Extract the (x, y) coordinate from the center of the cell holding the provided text.  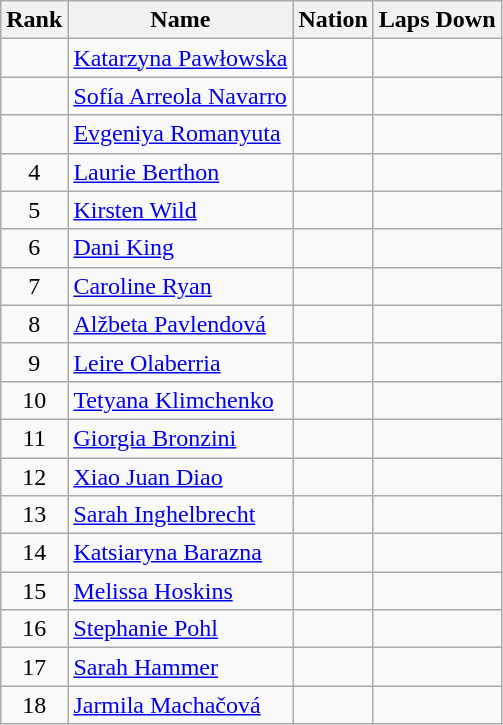
12 (34, 477)
9 (34, 362)
13 (34, 515)
Leire Olaberria (180, 362)
Alžbeta Pavlendová (180, 324)
5 (34, 210)
Jarmila Machačová (180, 705)
Stephanie Pohl (180, 629)
14 (34, 553)
6 (34, 248)
Melissa Hoskins (180, 591)
16 (34, 629)
Name (180, 20)
7 (34, 286)
Xiao Juan Diao (180, 477)
Giorgia Bronzini (180, 438)
Nation (333, 20)
15 (34, 591)
8 (34, 324)
18 (34, 705)
17 (34, 667)
10 (34, 400)
Kirsten Wild (180, 210)
11 (34, 438)
Caroline Ryan (180, 286)
Evgeniya Romanyuta (180, 134)
Laps Down (437, 20)
Tetyana Klimchenko (180, 400)
Katsiaryna Barazna (180, 553)
Rank (34, 20)
Katarzyna Pawłowska (180, 58)
Dani King (180, 248)
Sofía Arreola Navarro (180, 96)
Sarah Inghelbrecht (180, 515)
4 (34, 172)
Laurie Berthon (180, 172)
Sarah Hammer (180, 667)
